Capture the cell that displays the provided text and extract its (x, y) central coordinate. 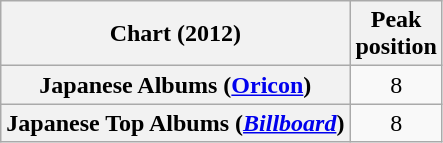
Chart (2012) (176, 34)
Japanese Top Albums (Billboard) (176, 123)
Japanese Albums (Oricon) (176, 85)
Peakposition (396, 34)
